Detect which cell encompasses the target text, then output its [X, Y] center coordinate. 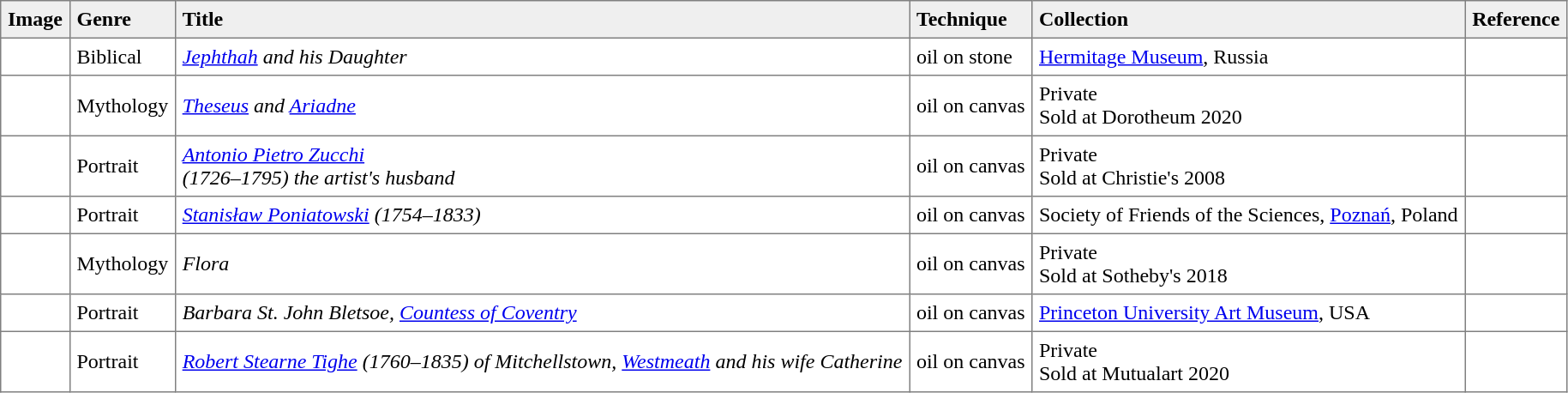
Stanisław Poniatowski (1754–1833) [542, 215]
Hermitage Museum, Russia [1248, 57]
Antonio Pietro Zucchi(1726–1795) the artist's husband [542, 166]
Theseus and Ariadne [542, 106]
Robert Stearne Tighe (1760–1835) of Mitchellstown, Westmeath and his wife Catherine [542, 361]
Technique [970, 20]
PrivateSold at Sotheby's 2018 [1248, 263]
Biblical [122, 57]
Princeton University Art Museum, USA [1248, 313]
Jephthah and his Daughter [542, 57]
PrivateSold at Mutualart 2020 [1248, 361]
Collection [1248, 20]
Barbara St. John Bletsoe, Countess of Coventry [542, 313]
PrivateSold at Dorotheum 2020 [1248, 106]
Flora [542, 263]
Image [35, 20]
Genre [122, 20]
Society of Friends of the Sciences, Poznań, Poland [1248, 215]
PrivateSold at Christie's 2008 [1248, 166]
Reference [1516, 20]
oil on stone [970, 57]
Title [542, 20]
